Output the [x, y] coordinate of the center of the cell containing the given text.  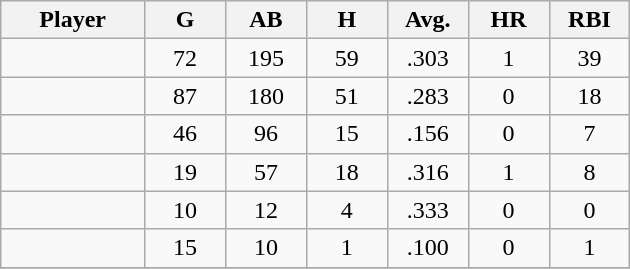
RBI [590, 20]
Avg. [428, 20]
59 [346, 58]
12 [266, 210]
72 [186, 58]
.333 [428, 210]
46 [186, 134]
96 [266, 134]
7 [590, 134]
.156 [428, 134]
39 [590, 58]
4 [346, 210]
87 [186, 96]
.283 [428, 96]
8 [590, 172]
180 [266, 96]
G [186, 20]
H [346, 20]
195 [266, 58]
HR [508, 20]
19 [186, 172]
.303 [428, 58]
.316 [428, 172]
AB [266, 20]
51 [346, 96]
57 [266, 172]
.100 [428, 248]
Player [73, 20]
